Identify which cell holds the provided text, then report its (X, Y) central coordinate. 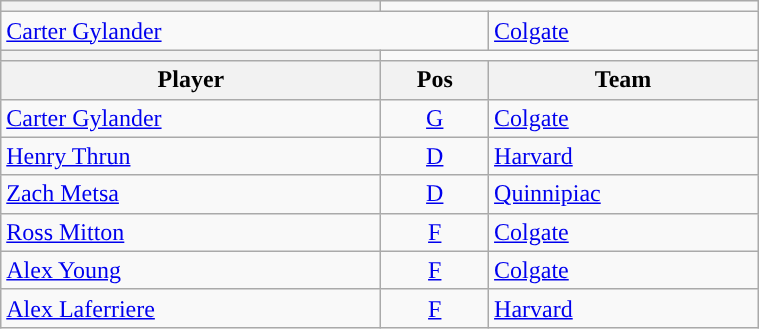
Alex Laferriere (191, 308)
Zach Metsa (191, 194)
Quinnipiac (624, 194)
Alex Young (191, 270)
Team (624, 80)
Pos (435, 80)
Henry Thrun (191, 156)
Player (191, 80)
G (435, 118)
Ross Mitton (191, 232)
